Extract the (x, y) coordinate from the center of the cell holding the provided text.  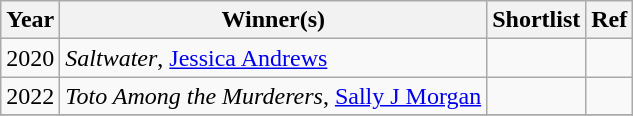
2022 (30, 96)
Toto Among the Murderers, Sally J Morgan (274, 96)
Saltwater, Jessica Andrews (274, 58)
2020 (30, 58)
Winner(s) (274, 20)
Year (30, 20)
Ref (610, 20)
Shortlist (536, 20)
